Pinpoint the cell where the given text exists, returning its [X, Y] midpoint coordinate. 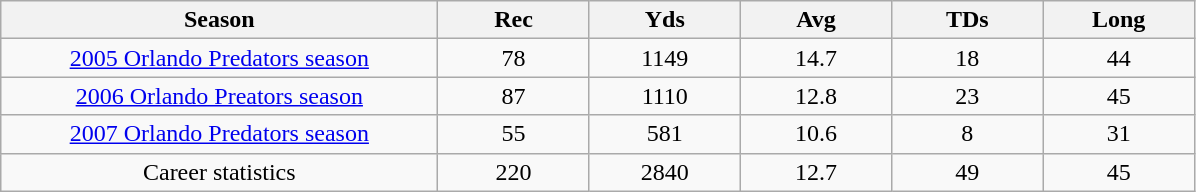
Career statistics [220, 172]
2006 Orlando Preators season [220, 96]
TDs [968, 20]
Avg [816, 20]
8 [968, 134]
Yds [664, 20]
55 [514, 134]
18 [968, 58]
Season [220, 20]
31 [1118, 134]
49 [968, 172]
78 [514, 58]
Long [1118, 20]
23 [968, 96]
87 [514, 96]
1149 [664, 58]
12.8 [816, 96]
14.7 [816, 58]
220 [514, 172]
Rec [514, 20]
44 [1118, 58]
2005 Orlando Predators season [220, 58]
2840 [664, 172]
1110 [664, 96]
2007 Orlando Predators season [220, 134]
10.6 [816, 134]
12.7 [816, 172]
581 [664, 134]
